Search for the cell housing the specified text and yield its [X, Y] center coordinate. 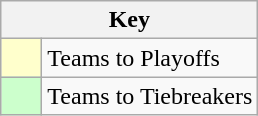
Key [130, 20]
Teams to Tiebreakers [150, 96]
Teams to Playoffs [150, 58]
